Locate the cell with the specified text and output its (X, Y) center coordinate. 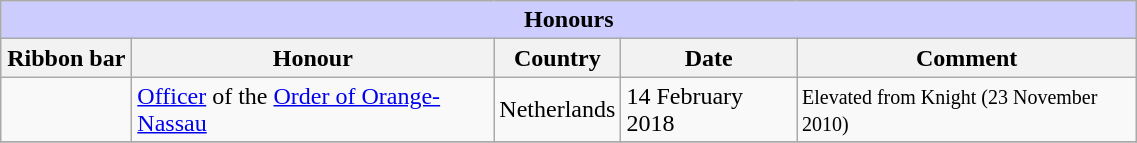
Country (558, 58)
Ribbon bar (66, 58)
Date (709, 58)
Honours (569, 20)
Elevated from Knight (23 November 2010) (966, 110)
Officer of the Order of Orange-Nassau (313, 110)
14 February 2018 (709, 110)
Honour (313, 58)
Netherlands (558, 110)
Comment (966, 58)
